Provide the (X, Y) coordinate of the cell's center where the given text is located.  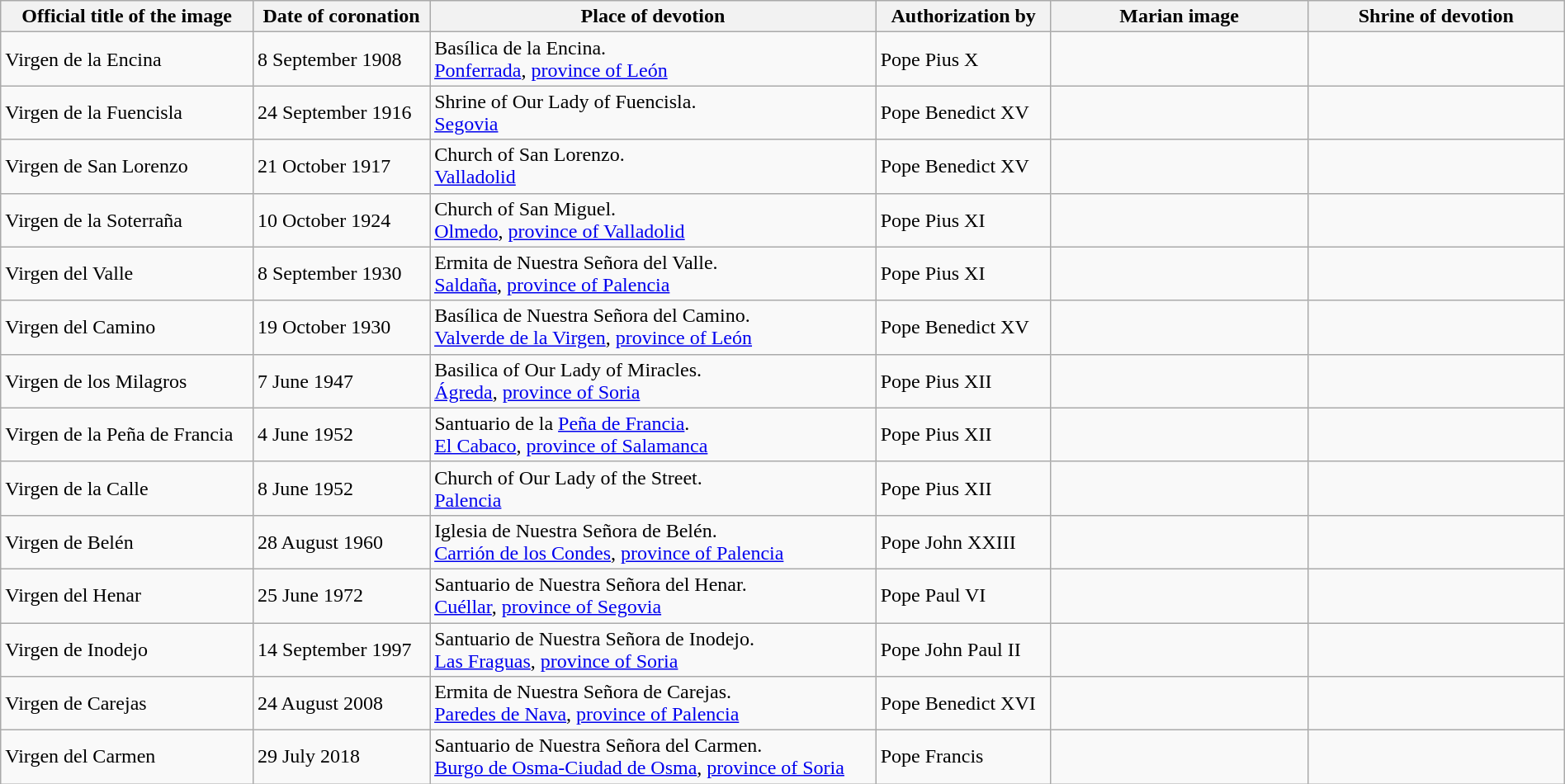
Santuario de Nuestra Señora de Inodejo.Las Fraguas, province of Soria (654, 649)
Virgen de Inodejo (127, 649)
Basilica of Our Lady of Miracles.Ágreda, province of Soria (654, 381)
Place of devotion (654, 17)
Santuario de la Peña de Francia.El Cabaco, province of Salamanca (654, 434)
Authorization by (963, 17)
Iglesia de Nuestra Señora de Belén.Carrión de los Condes, province of Palencia (654, 541)
Church of Our Lady of the Street.Palencia (654, 489)
Virgen del Henar (127, 596)
Virgen de la Soterraña (127, 220)
Church of San Lorenzo.Valladolid (654, 167)
Santuario de Nuestra Señora del Henar.Cuéllar, province of Segovia (654, 596)
Ermita de Nuestra Señora del Valle.Saldaña, province of Palencia (654, 274)
10 October 1924 (341, 220)
Marian image (1179, 17)
Virgen del Valle (127, 274)
Official title of the image (127, 17)
Pope Paul VI (963, 596)
Virgen de Carejas (127, 703)
4 June 1952 (341, 434)
Virgen del Camino (127, 327)
19 October 1930 (341, 327)
Shrine of Our Lady of Fuencisla.Segovia (654, 112)
8 September 1930 (341, 274)
Virgen de la Calle (127, 489)
14 September 1997 (341, 649)
24 September 1916 (341, 112)
29 July 2018 (341, 758)
Pope John Paul II (963, 649)
Virgen del Carmen (127, 758)
Basílica de Nuestra Señora del Camino.Valverde de la Virgen, province of León (654, 327)
21 October 1917 (341, 167)
Santuario de Nuestra Señora del Carmen.Burgo de Osma-Ciudad de Osma, province of Soria (654, 758)
Pope Pius X (963, 59)
Virgen de San Lorenzo (127, 167)
Pope Francis (963, 758)
8 September 1908 (341, 59)
Virgen de la Peña de Francia (127, 434)
Virgen de la Fuencisla (127, 112)
8 June 1952 (341, 489)
25 June 1972 (341, 596)
Pope Benedict XVI (963, 703)
Virgen de Belén (127, 541)
Pope John XXIII (963, 541)
Basílica de la Encina.Ponferrada, province of León (654, 59)
Virgen de la Encina (127, 59)
Date of coronation (341, 17)
24 August 2008 (341, 703)
Church of San Miguel.Olmedo, province of Valladolid (654, 220)
7 June 1947 (341, 381)
Ermita de Nuestra Señora de Carejas.Paredes de Nava, province of Palencia (654, 703)
Virgen de los Milagros (127, 381)
Shrine of devotion (1436, 17)
28 August 1960 (341, 541)
